Find where the given text appears and provide that cell's center as (x, y) coordinate. 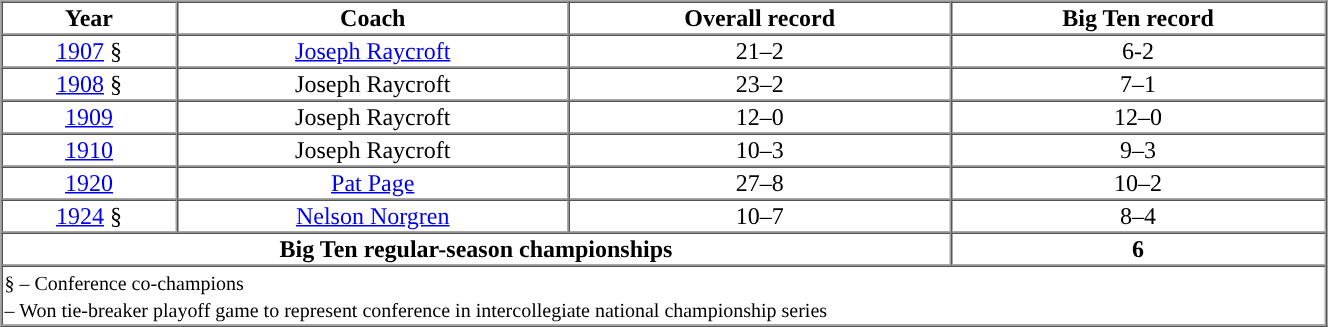
Coach (373, 18)
21–2 (760, 50)
Pat Page (373, 182)
Nelson Norgren (373, 216)
1920 (90, 182)
1924 § (90, 216)
1907 § (90, 50)
8–4 (1138, 216)
10–3 (760, 150)
23–2 (760, 84)
1909 (90, 116)
Big Ten regular-season championships (476, 248)
1910 (90, 150)
6-2 (1138, 50)
Year (90, 18)
27–8 (760, 182)
10–2 (1138, 182)
7–1 (1138, 84)
9–3 (1138, 150)
10–7 (760, 216)
Big Ten record (1138, 18)
1908 § (90, 84)
Overall record (760, 18)
§ – Conference co-champions – Won tie-breaker playoff game to represent conference in intercollegiate national championship series (664, 296)
6 (1138, 248)
